Pinpoint the cell where the given text exists, returning its (x, y) midpoint coordinate. 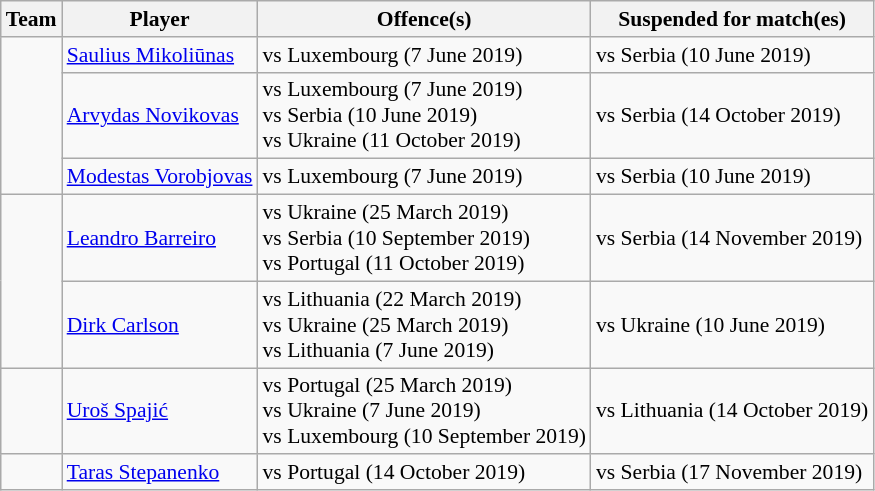
vs Serbia (14 November 2019) (732, 238)
vs Serbia (14 October 2019) (732, 116)
Modestas Vorobjovas (160, 177)
Dirk Carlson (160, 324)
Offence(s) (424, 19)
vs Ukraine (25 March 2019) vs Serbia (10 September 2019) vs Portugal (11 October 2019) (424, 238)
Player (160, 19)
Team (32, 19)
vs Portugal (14 October 2019) (424, 473)
vs Serbia (17 November 2019) (732, 473)
vs Ukraine (10 June 2019) (732, 324)
vs Lithuania (22 March 2019) vs Ukraine (25 March 2019) vs Lithuania (7 June 2019) (424, 324)
vs Luxembourg (7 June 2019) vs Serbia (10 June 2019) vs Ukraine (11 October 2019) (424, 116)
vs Portugal (25 March 2019) vs Ukraine (7 June 2019) vs Luxembourg (10 September 2019) (424, 412)
Taras Stepanenko (160, 473)
Arvydas Novikovas (160, 116)
Saulius Mikoliūnas (160, 55)
Suspended for match(es) (732, 19)
Leandro Barreiro (160, 238)
Uroš Spajić (160, 412)
vs Lithuania (14 October 2019) (732, 412)
